Provide the (X, Y) coordinate of the cell's center where the given text is located.  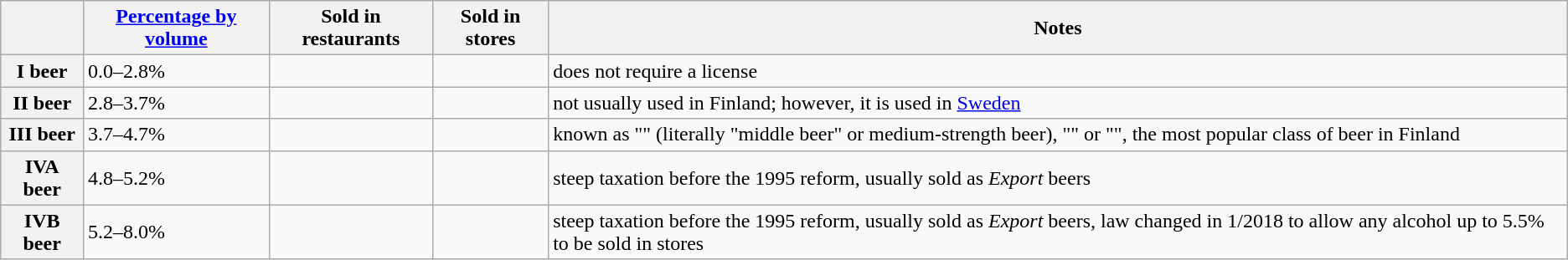
Notes (1059, 28)
steep taxation before the 1995 reform, usually sold as Export beers (1059, 177)
steep taxation before the 1995 reform, usually sold as Export beers, law changed in 1/2018 to allow any alcohol up to 5.5% to be sold in stores (1059, 232)
I beer (42, 71)
5.2–8.0% (177, 232)
Sold in restaurants (350, 28)
II beer (42, 103)
2.8–3.7% (177, 103)
IVB beer (42, 232)
3.7–4.7% (177, 135)
not usually used in Finland; however, it is used in Sweden (1059, 103)
known as "" (literally "middle beer" or medium-strength beer), "" or "", the most popular class of beer in Finland (1059, 135)
4.8–5.2% (177, 177)
0.0–2.8% (177, 71)
does not require a license (1059, 71)
Percentage by volume (177, 28)
IVA beer (42, 177)
Sold in stores (491, 28)
III beer (42, 135)
